Pinpoint the cell where the given text exists, returning its (X, Y) midpoint coordinate. 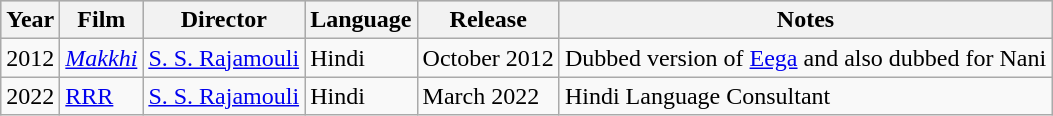
Year (30, 20)
RRR (102, 96)
Makkhi (102, 58)
Director (224, 20)
Language (361, 20)
Hindi Language Consultant (805, 96)
2012 (30, 58)
Film (102, 20)
Dubbed version of Eega and also dubbed for Nani (805, 58)
March 2022 (488, 96)
October 2012 (488, 58)
Release (488, 20)
2022 (30, 96)
Notes (805, 20)
